Scan for the cell matching the given text and deliver its [x, y] coordinate at center. 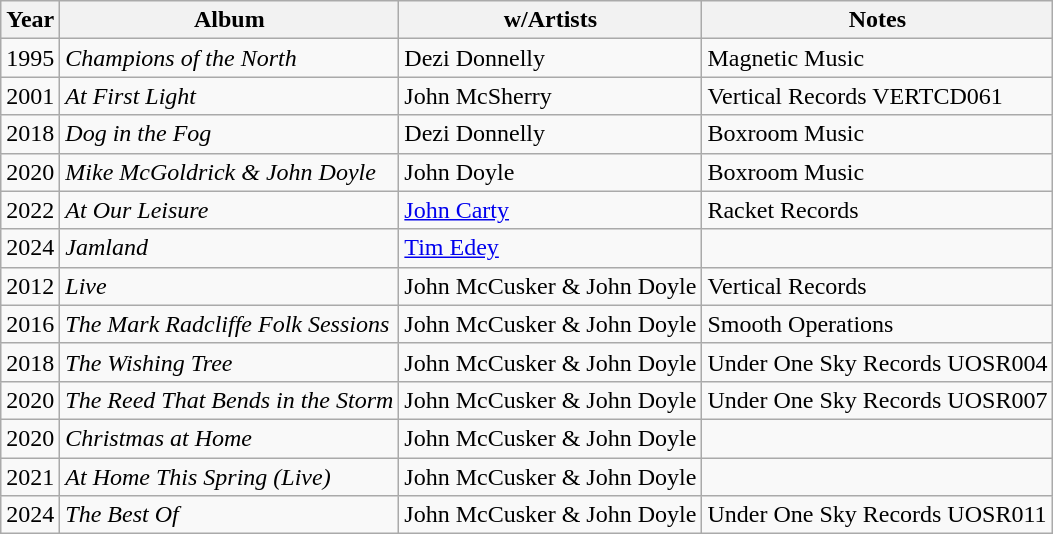
John Carty [550, 210]
2021 [30, 477]
Under One Sky Records UOSR004 [878, 362]
Under One Sky Records UOSR007 [878, 400]
Tim Edey [550, 248]
At First Light [230, 96]
Christmas at Home [230, 438]
w/Artists [550, 20]
The Best Of [230, 515]
Jamland [230, 248]
John Doyle [550, 172]
The Mark Radcliffe Folk Sessions [230, 324]
Notes [878, 20]
The Reed That Bends in the Storm [230, 400]
2001 [30, 96]
Album [230, 20]
Dog in the Fog [230, 134]
Magnetic Music [878, 58]
2012 [30, 286]
John McSherry [550, 96]
At Home This Spring (Live) [230, 477]
The Wishing Tree [230, 362]
Year [30, 20]
Live [230, 286]
Racket Records [878, 210]
Vertical Records VERTCD061 [878, 96]
At Our Leisure [230, 210]
1995 [30, 58]
2022 [30, 210]
Vertical Records [878, 286]
Mike McGoldrick & John Doyle [230, 172]
Under One Sky Records UOSR011 [878, 515]
Smooth Operations [878, 324]
2016 [30, 324]
Champions of the North [230, 58]
